Find where the given text appears and provide that cell's center as [X, Y] coordinate. 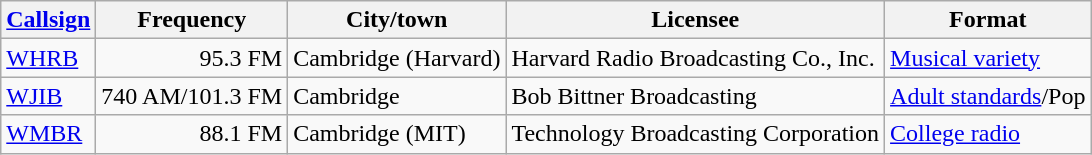
WMBR [48, 134]
Technology Broadcasting Corporation [696, 134]
Harvard Radio Broadcasting Co., Inc. [696, 58]
WJIB [48, 96]
City/town [397, 20]
Frequency [192, 20]
Format [988, 20]
Cambridge (Harvard) [397, 58]
Licensee [696, 20]
WHRB [48, 58]
Callsign [48, 20]
Musical variety [988, 58]
Cambridge [397, 96]
Bob Bittner Broadcasting [696, 96]
95.3 FM [192, 58]
College radio [988, 134]
740 AM/101.3 FM [192, 96]
Cambridge (MIT) [397, 134]
88.1 FM [192, 134]
Adult standards/Pop [988, 96]
